Return the (X, Y) coordinate for the center point of the cell that contains the specified text.  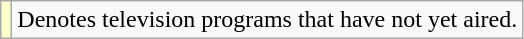
Denotes television programs that have not yet aired. (268, 20)
